Search for the cell housing the specified text and yield its (x, y) center coordinate. 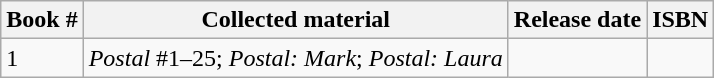
Book # (42, 20)
Collected material (296, 20)
1 (42, 58)
Postal #1–25; Postal: Mark; Postal: Laura (296, 58)
ISBN (680, 20)
Release date (577, 20)
